Return the (x, y) coordinate for the center point of the cell that contains the specified text.  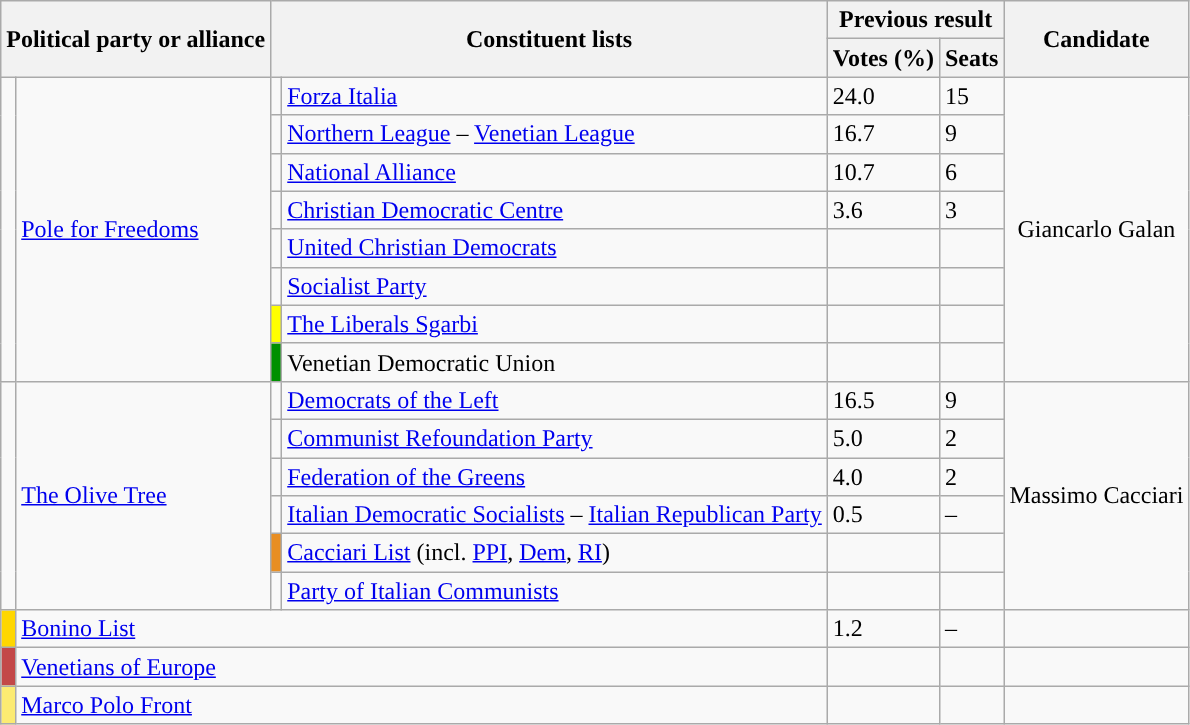
16.7 (883, 134)
10.7 (883, 172)
5.0 (883, 438)
3 (971, 210)
The Liberals Sgarbi (555, 324)
3.6 (883, 210)
1.2 (883, 629)
Votes (%) (883, 58)
Pole for Freedoms (144, 229)
Venetian Democratic Union (555, 362)
6 (971, 172)
0.5 (883, 515)
Venetians of Europe (422, 667)
Marco Polo Front (422, 705)
Candidate (1096, 39)
16.5 (883, 400)
Socialist Party (555, 286)
United Christian Democrats (555, 248)
Seats (971, 58)
Democrats of the Left (555, 400)
24.0 (883, 96)
Bonino List (422, 629)
National Alliance (555, 172)
Italian Democratic Socialists – Italian Republican Party (555, 515)
Communist Refoundation Party (555, 438)
Constituent lists (550, 39)
Federation of the Greens (555, 477)
15 (971, 96)
Cacciari List (incl. PPI, Dem, RI) (555, 553)
Northern League – Venetian League (555, 134)
Previous result (916, 20)
4.0 (883, 477)
Christian Democratic Centre (555, 210)
Political party or alliance (136, 39)
Party of Italian Communists (555, 591)
Giancarlo Galan (1096, 229)
Massimo Cacciari (1096, 495)
The Olive Tree (144, 495)
Forza Italia (555, 96)
